Pinpoint the cell where the given text exists, returning its (X, Y) midpoint coordinate. 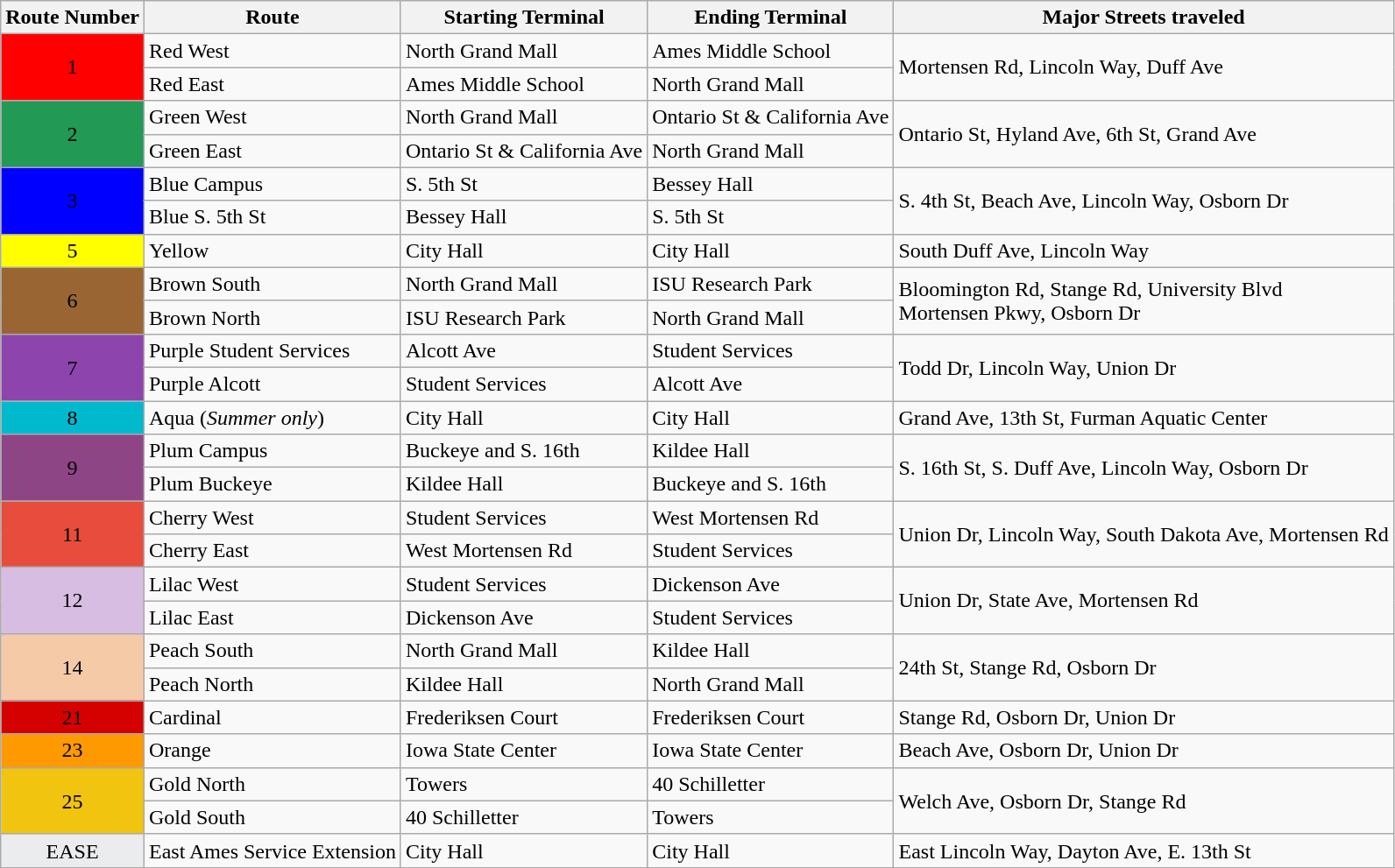
3 (73, 201)
Red West (272, 51)
Ontario St, Hyland Ave, 6th St, Grand Ave (1144, 134)
Peach North (272, 684)
Welch Ave, Osborn Dr, Stange Rd (1144, 801)
Starting Terminal (524, 18)
7 (73, 367)
11 (73, 534)
Bloomington Rd, Stange Rd, University BlvdMortensen Pkwy, Osborn Dr (1144, 300)
Cardinal (272, 717)
8 (73, 418)
Plum Buckeye (272, 484)
Purple Student Services (272, 350)
24th St, Stange Rd, Osborn Dr (1144, 667)
23 (73, 751)
Red East (272, 84)
12 (73, 601)
Route (272, 18)
EASE (73, 850)
Brown North (272, 317)
Union Dr, State Ave, Mortensen Rd (1144, 601)
14 (73, 667)
Orange (272, 751)
Plum Campus (272, 451)
Cherry West (272, 518)
South Duff Ave, Lincoln Way (1144, 251)
East Lincoln Way, Dayton Ave, E. 13th St (1144, 850)
Green East (272, 151)
21 (73, 717)
Cherry East (272, 551)
9 (73, 468)
Major Streets traveled (1144, 18)
Gold South (272, 817)
Route Number (73, 18)
25 (73, 801)
Peach South (272, 651)
Aqua (Summer only) (272, 418)
East Ames Service Extension (272, 850)
Ending Terminal (771, 18)
6 (73, 300)
Blue Campus (272, 184)
Gold North (272, 784)
1 (73, 67)
Beach Ave, Osborn Dr, Union Dr (1144, 751)
Mortensen Rd, Lincoln Way, Duff Ave (1144, 67)
S. 4th St, Beach Ave, Lincoln Way, Osborn Dr (1144, 201)
Stange Rd, Osborn Dr, Union Dr (1144, 717)
Yellow (272, 251)
Lilac East (272, 617)
Lilac West (272, 584)
Union Dr, Lincoln Way, South Dakota Ave, Mortensen Rd (1144, 534)
S. 16th St, S. Duff Ave, Lincoln Way, Osborn Dr (1144, 468)
5 (73, 251)
Purple Alcott (272, 384)
Green West (272, 117)
Grand Ave, 13th St, Furman Aquatic Center (1144, 418)
Brown South (272, 284)
Todd Dr, Lincoln Way, Union Dr (1144, 367)
Blue S. 5th St (272, 217)
2 (73, 134)
